Determine the [X, Y] coordinate at the center of the cell enclosing the given text.  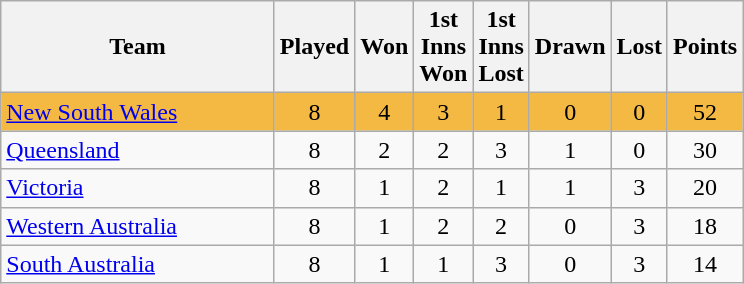
New South Wales [138, 112]
Played [314, 47]
4 [384, 112]
30 [704, 150]
Western Australia [138, 226]
Lost [639, 47]
18 [704, 226]
1st Inns Won [444, 47]
52 [704, 112]
14 [704, 264]
Team [138, 47]
South Australia [138, 264]
Queensland [138, 150]
Won [384, 47]
1st Inns Lost [501, 47]
Drawn [570, 47]
Points [704, 47]
20 [704, 188]
Victoria [138, 188]
